Return the [X, Y] coordinate for the center point of the cell that contains the specified text.  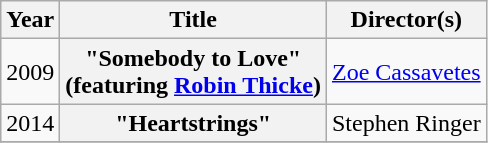
Director(s) [406, 20]
2009 [30, 72]
Year [30, 20]
2014 [30, 123]
Title [194, 20]
"Somebody to Love"(featuring Robin Thicke) [194, 72]
Zoe Cassavetes [406, 72]
"Heartstrings" [194, 123]
Stephen Ringer [406, 123]
